Extract the [x, y] coordinate from the center of the cell holding the provided text.  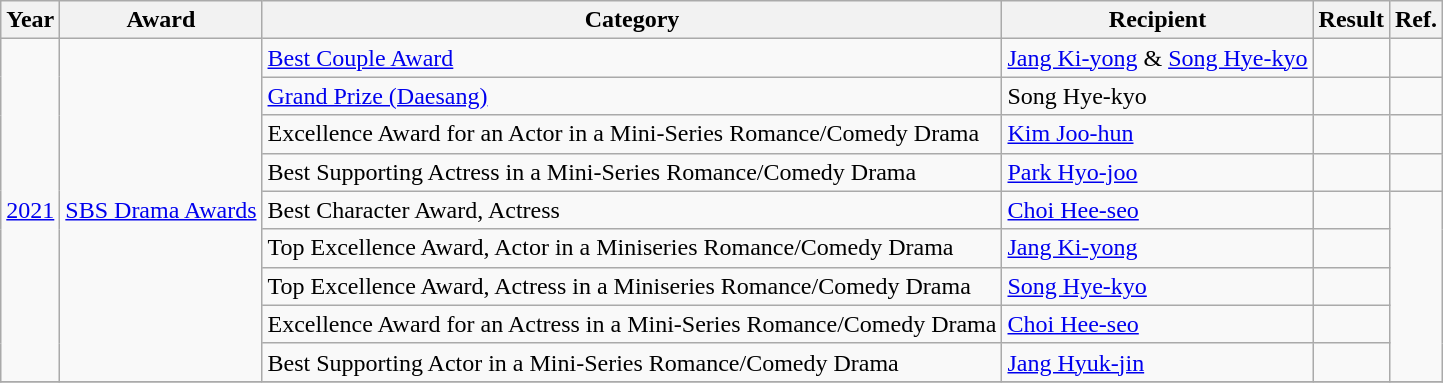
Excellence Award for an Actress in a Mini-Series Romance/Comedy Drama [632, 324]
Jang Ki-yong [1158, 248]
Best Supporting Actor in a Mini-Series Romance/Comedy Drama [632, 362]
2021 [30, 210]
Best Couple Award [632, 58]
Jang Hyuk-jin [1158, 362]
Year [30, 20]
Category [632, 20]
Best Supporting Actress in a Mini-Series Romance/Comedy Drama [632, 172]
Recipient [1158, 20]
Ref. [1416, 20]
Kim Joo-hun [1158, 134]
Grand Prize (Daesang) [632, 96]
SBS Drama Awards [161, 210]
Top Excellence Award, Actor in a Miniseries Romance/Comedy Drama [632, 248]
Award [161, 20]
Best Character Award, Actress [632, 210]
Park Hyo-joo [1158, 172]
Excellence Award for an Actor in a Mini-Series Romance/Comedy Drama [632, 134]
Result [1351, 20]
Jang Ki-yong & Song Hye-kyo [1158, 58]
Top Excellence Award, Actress in a Miniseries Romance/Comedy Drama [632, 286]
